From the cell containing the given text, extract its center point as [X, Y] coordinate. 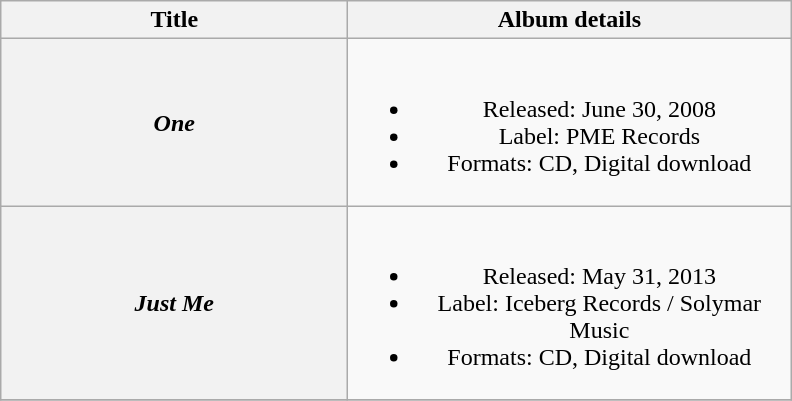
Released: May 31, 2013Label: Iceberg Records / Solymar MusicFormats: CD, Digital download [570, 303]
One [174, 122]
Released: June 30, 2008Label: PME RecordsFormats: CD, Digital download [570, 122]
Album details [570, 20]
Title [174, 20]
Just Me [174, 303]
